Scan for the cell matching the given text and deliver its [X, Y] coordinate at center. 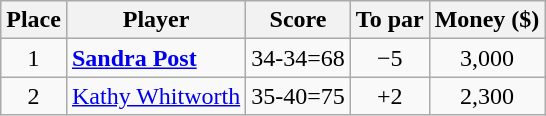
Score [298, 20]
Player [156, 20]
+2 [390, 96]
2,300 [487, 96]
34-34=68 [298, 58]
To par [390, 20]
Place [34, 20]
Sandra Post [156, 58]
35-40=75 [298, 96]
−5 [390, 58]
Kathy Whitworth [156, 96]
1 [34, 58]
Money ($) [487, 20]
3,000 [487, 58]
2 [34, 96]
